Return the [X, Y] coordinate for the center point of the cell that contains the specified text.  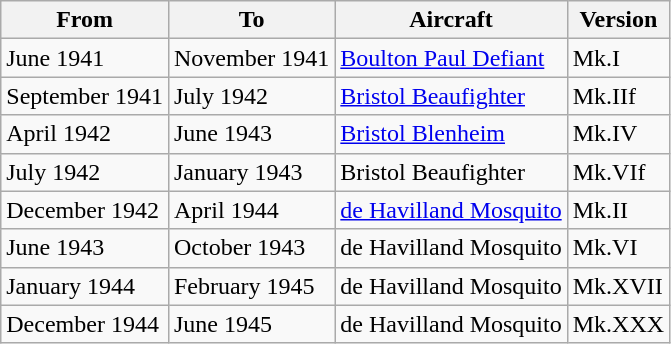
September 1941 [85, 96]
June 1945 [251, 324]
Bristol Blenheim [451, 134]
April 1942 [85, 134]
Mk.IV [618, 134]
November 1941 [251, 58]
Mk.IIf [618, 96]
December 1944 [85, 324]
Mk.VIf [618, 172]
Mk.XXX [618, 324]
Mk.VI [618, 248]
December 1942 [85, 210]
January 1944 [85, 286]
April 1944 [251, 210]
Aircraft [451, 20]
Boulton Paul Defiant [451, 58]
Version [618, 20]
To [251, 20]
Mk.XVII [618, 286]
From [85, 20]
June 1941 [85, 58]
February 1945 [251, 286]
October 1943 [251, 248]
Mk.II [618, 210]
January 1943 [251, 172]
Mk.I [618, 58]
